Locate the cell with the specified text and output its (X, Y) center coordinate. 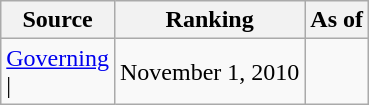
Source (58, 20)
Ranking (209, 20)
Governing| (58, 72)
November 1, 2010 (209, 72)
As of (337, 20)
